Scan for the cell matching the given text and deliver its [x, y] coordinate at center. 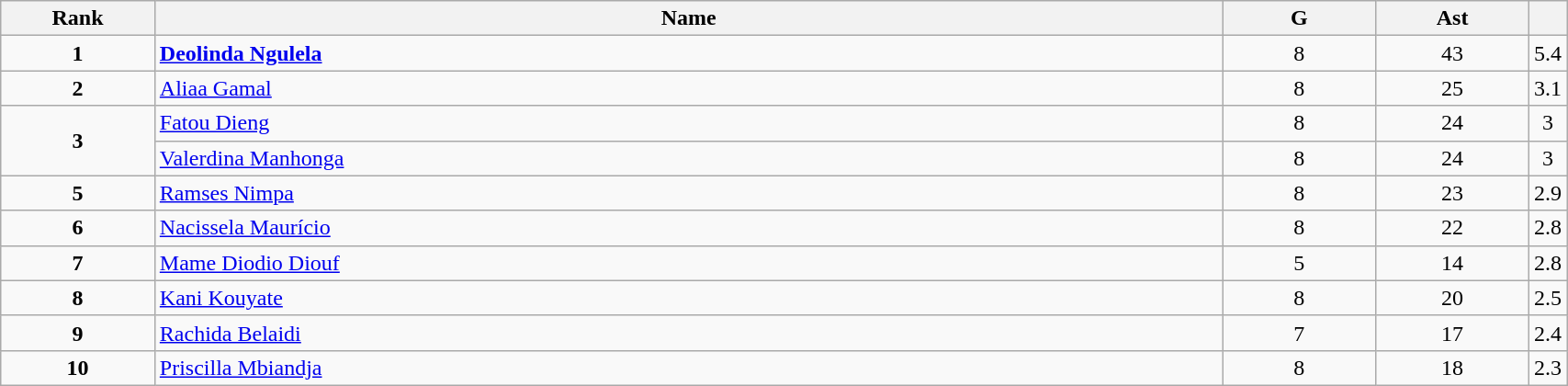
3.1 [1549, 88]
18 [1453, 368]
22 [1453, 228]
Priscilla Mbiandja [689, 368]
2.4 [1549, 333]
Kani Kouyate [689, 298]
2.3 [1549, 368]
20 [1453, 298]
Name [689, 18]
Nacissela Maurício [689, 228]
6 [78, 228]
9 [78, 333]
Rank [78, 18]
5.4 [1549, 53]
Valerdina Manhonga [689, 158]
Ramses Nimpa [689, 193]
43 [1453, 53]
2 [78, 88]
Fatou Dieng [689, 123]
10 [78, 368]
17 [1453, 333]
23 [1453, 193]
Mame Diodio Diouf [689, 263]
14 [1453, 263]
1 [78, 53]
Rachida Belaidi [689, 333]
Deolinda Ngulela [689, 53]
2.9 [1549, 193]
25 [1453, 88]
Ast [1453, 18]
Aliaa Gamal [689, 88]
2.5 [1549, 298]
G [1299, 18]
